From the cell containing the given text, extract its center point as [X, Y] coordinate. 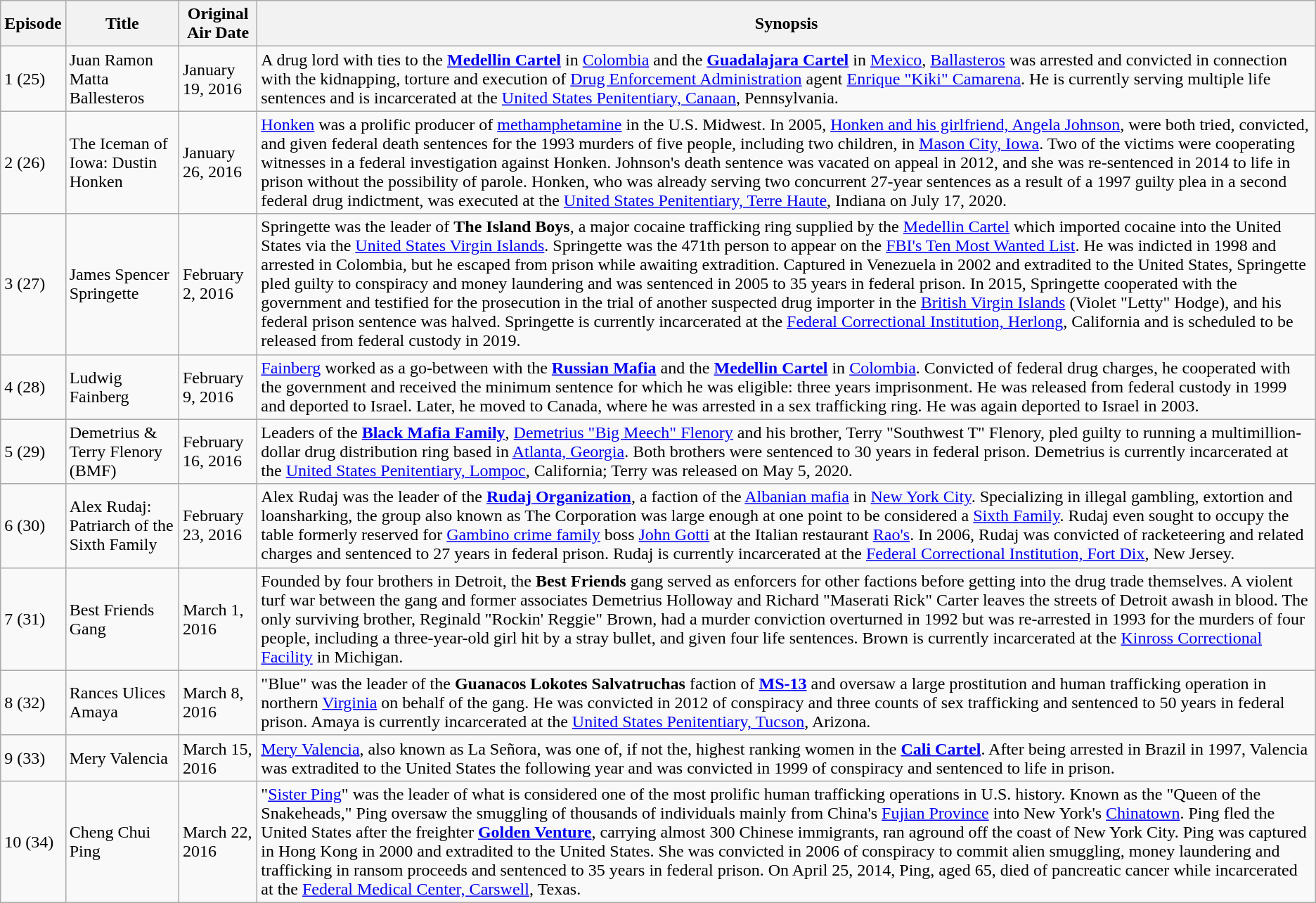
James Spencer Springette [122, 284]
Original Air Date [218, 24]
6 (30) [33, 526]
March 15, 2016 [218, 758]
2 (26) [33, 162]
March 8, 2016 [218, 703]
March 1, 2016 [218, 619]
3 (27) [33, 284]
9 (33) [33, 758]
Episode [33, 24]
Alex Rudaj: Patriarch of the Sixth Family [122, 526]
February 9, 2016 [218, 387]
February 23, 2016 [218, 526]
March 22, 2016 [218, 841]
February 2, 2016 [218, 284]
7 (31) [33, 619]
The Iceman of Iowa: Dustin Honken [122, 162]
Rances Ulices Amaya [122, 703]
January 26, 2016 [218, 162]
Synopsis [786, 24]
4 (28) [33, 387]
1 (25) [33, 79]
Juan Ramon Matta Ballesteros [122, 79]
Mery Valencia [122, 758]
10 (34) [33, 841]
8 (32) [33, 703]
Title [122, 24]
Ludwig Fainberg [122, 387]
Cheng Chui Ping [122, 841]
February 16, 2016 [218, 451]
January 19, 2016 [218, 79]
Demetrius & Terry Flenory (BMF) [122, 451]
5 (29) [33, 451]
Best Friends Gang [122, 619]
